Locate the cell with the specified text and output its (x, y) center coordinate. 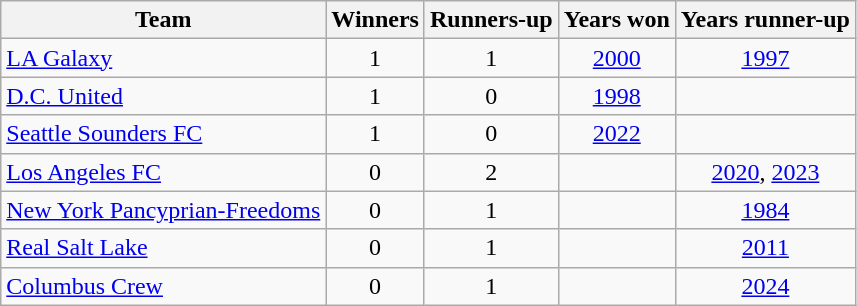
D.C. United (164, 96)
1984 (765, 210)
Years won (616, 20)
Real Salt Lake (164, 248)
Los Angeles FC (164, 172)
Team (164, 20)
2000 (616, 58)
2024 (765, 286)
1998 (616, 96)
2020, 2023 (765, 172)
LA Galaxy (164, 58)
2011 (765, 248)
Runners-up (491, 20)
New York Pancyprian-Freedoms (164, 210)
2 (491, 172)
Columbus Crew (164, 286)
Years runner-up (765, 20)
Seattle Sounders FC (164, 134)
2022 (616, 134)
Winners (376, 20)
1997 (765, 58)
